Locate the cell with the specified text and output its [X, Y] center coordinate. 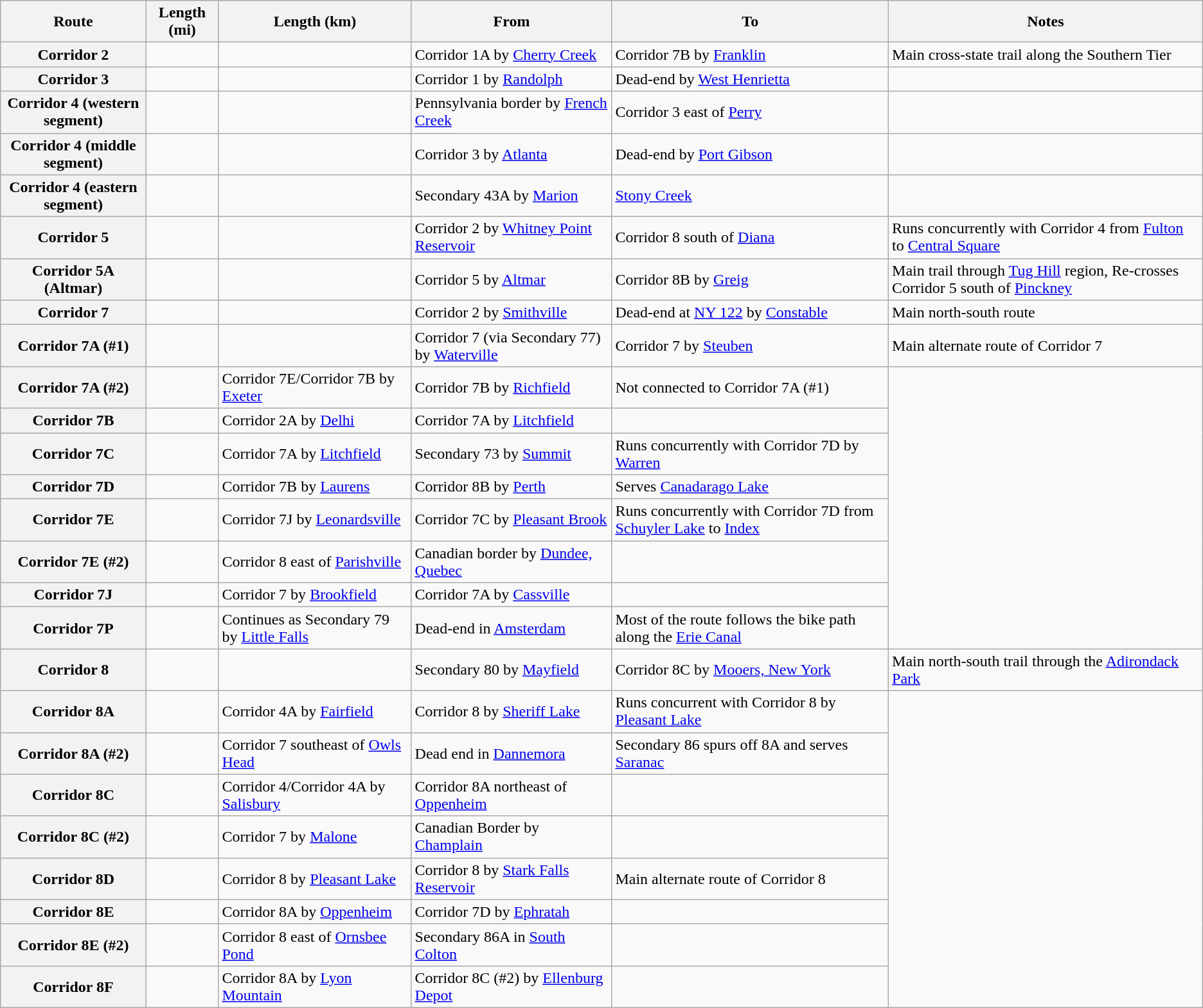
Corridor 7J [73, 595]
Corridor 8C (#2) by Ellenburg Depot [512, 987]
Corridor 8A [73, 712]
Length (km) [315, 22]
Runs concurrently with Corridor 7D by Warren [751, 454]
Secondary 86 spurs off 8A and serves Saranac [751, 753]
Corridor 7E (#2) [73, 561]
Corridor 7 by Malone [315, 836]
Serves Canadarago Lake [751, 487]
Corridor 8 by Sheriff Lake [512, 712]
Corridor 8 [73, 669]
Runs concurrently with Corridor 4 from Fulton to Central Square [1046, 238]
Corridor 8F [73, 987]
Corridor 7B by Laurens [315, 487]
Corridor 7B by Franklin [751, 55]
Corridor 1A by Cherry Creek [512, 55]
Canadian Border by Champlain [512, 836]
Corridor 7A (#1) [73, 346]
Corridor 8A (#2) [73, 753]
Route [73, 22]
Dead end in Dannemora [512, 753]
Corridor 3 by Atlanta [512, 154]
Corridor 5 by Altmar [512, 279]
Corridor 7 (via Secondary 77) by Waterville [512, 346]
Corridor 1 by Randolph [512, 79]
Corridor 7B by Richfield [512, 387]
From [512, 22]
Corridor 3 [73, 79]
Corridor 8 south of Diana [751, 238]
Corridor 2A by Delhi [315, 420]
Corridor 8 by Pleasant Lake [315, 879]
Secondary 86A in South Colton [512, 944]
Corridor 7 by Brookfield [315, 595]
Corridor 4A by Fairfield [315, 712]
Corridor 3 east of Perry [751, 112]
Secondary 73 by Summit [512, 454]
Corridor 8B by Greig [751, 279]
Continues as Secondary 79 by Little Falls [315, 628]
Corridor 8 by Stark Falls Reservoir [512, 879]
Runs concurrently with Corridor 7D from Schuyler Lake to Index [751, 520]
Main north-south trail through the Adirondack Park [1046, 669]
Corridor 8A northeast of Oppenheim [512, 795]
Corridor 7E [73, 520]
Corridor 2 [73, 55]
Length (mi) [183, 22]
Corridor 5 [73, 238]
Corridor 7D [73, 487]
Secondary 43A by Marion [512, 195]
Corridor 7A by Cassville [512, 595]
Corridor 7A (#2) [73, 387]
Not connected to Corridor 7A (#1) [751, 387]
Main north-south route [1046, 312]
Corridor 8C (#2) [73, 836]
Corridor 7 southeast of Owls Head [315, 753]
Corridor 7P [73, 628]
Corridor 8D [73, 879]
Corridor 2 by Whitney Point Reservoir [512, 238]
To [751, 22]
Corridor 4 (eastern segment) [73, 195]
Corridor 7 [73, 312]
Canadian border by Dundee, Quebec [512, 561]
Main cross-state trail along the Southern Tier [1046, 55]
Corridor 2 by Smithville [512, 312]
Dead-end in Amsterdam [512, 628]
Dead-end by Port Gibson [751, 154]
Corridor 7 by Steuben [751, 346]
Corridor 8 east of Ornsbee Pond [315, 944]
Main alternate route of Corridor 8 [751, 879]
Main trail through Tug Hill region, Re-crosses Corridor 5 south of Pinckney [1046, 279]
Most of the route follows the bike path along the Erie Canal [751, 628]
Main alternate route of Corridor 7 [1046, 346]
Corridor 8E (#2) [73, 944]
Corridor 7E/Corridor 7B by Exeter [315, 387]
Corridor 7B [73, 420]
Dead-end by West Henrietta [751, 79]
Corridor 7J by Leonardsville [315, 520]
Secondary 80 by Mayfield [512, 669]
Corridor 7C by Pleasant Brook [512, 520]
Corridor 8A by Oppenheim [315, 912]
Corridor 8A by Lyon Mountain [315, 987]
Corridor 4 (middle segment) [73, 154]
Dead-end at NY 122 by Constable [751, 312]
Corridor 8C by Mooers, New York [751, 669]
Corridor 8E [73, 912]
Corridor 4/Corridor 4A by Salisbury [315, 795]
Corridor 8C [73, 795]
Stony Creek [751, 195]
Pennsylvania border by French Creek [512, 112]
Runs concurrent with Corridor 8 by Pleasant Lake [751, 712]
Corridor 4 (western segment) [73, 112]
Corridor 5A (Altmar) [73, 279]
Corridor 8 east of Parishville [315, 561]
Corridor 7D by Ephratah [512, 912]
Notes [1046, 22]
Corridor 8B by Perth [512, 487]
Corridor 7C [73, 454]
